Capture the cell that displays the provided text and extract its (X, Y) central coordinate. 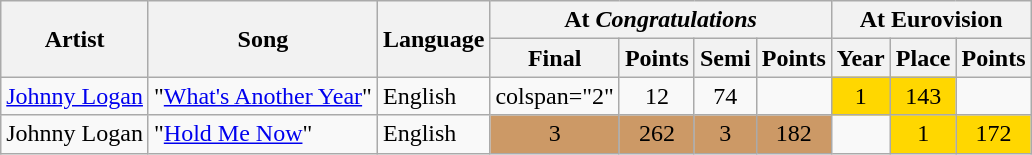
"Hold Me Now" (262, 134)
Semi (725, 58)
Final (555, 58)
Artist (75, 39)
"What's Another Year" (262, 96)
74 (725, 96)
172 (994, 134)
At Eurovision (931, 20)
12 (656, 96)
Place (923, 58)
143 (923, 96)
Language (433, 39)
182 (794, 134)
colspan="2" (555, 96)
Year (860, 58)
At Congratulations (660, 20)
262 (656, 134)
Song (262, 39)
